Provide the [X, Y] coordinate of the cell's center where the given text is located.  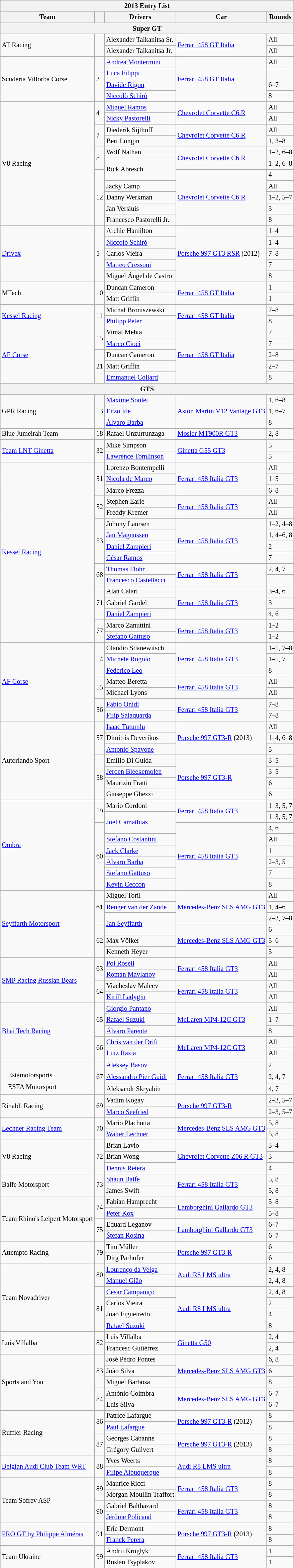
Emilio Di Guida [140, 760]
Álvaro Barba [140, 423]
Max Völker [140, 941]
1–5, 7–8 [280, 648]
2–3, 5 [280, 862]
75 [100, 1230]
Davide Rigon [140, 85]
James Swift [140, 1190]
Bert Longin [140, 141]
73 [100, 1185]
MTech [47, 293]
Filipe Albuquerque [140, 1472]
Maxime Soulet [140, 400]
83 [100, 1371]
57 [100, 738]
Andrii Kruglyk [140, 1551]
Diederik Sijthoff [140, 130]
Joao Figueiredo [140, 1314]
Federico Leo [140, 670]
Rafael Unzurrunzaga [140, 434]
1–2, 4–8 [280, 524]
1–5 [280, 479]
1, 3–8 [280, 141]
13 [100, 411]
99 [100, 1556]
Vadim Kogay [140, 1100]
AT Racing [47, 45]
Francesco Castellacci [140, 580]
Miguel Ramos [140, 107]
84 [100, 1399]
Maurice Ricci [140, 1483]
Wolf Nathan [140, 152]
Autorlando Sport [47, 760]
Super GT [147, 28]
12 [100, 197]
GPR Racing [47, 411]
1, 6–8 [280, 400]
Alexander Talkanitsa Jr. [140, 51]
Morgan Moullin Traffort [140, 1495]
71 [100, 602]
88 [100, 1467]
Rinaldi Racing [47, 1106]
Isaac Tutumlu [140, 727]
Chevrolet Corvette Z06.R GT3 [221, 1157]
56 [100, 710]
Ombra [47, 845]
Drivex [47, 253]
3–4 [280, 1146]
Mario Plachutta [140, 1123]
Seyffarth Motorsport [47, 924]
Marco Cioci [140, 344]
Chris van der Drift [140, 1042]
Drivers [140, 17]
4, 7 [280, 1089]
Car [221, 17]
Marco Zanuttini [140, 625]
Michele Rugolo [140, 659]
Alan Calari [140, 591]
Tim Müller [140, 1247]
Yves Weerts [140, 1461]
55 [100, 687]
Jack Clarke [140, 851]
Jeroen Bleekemolen [140, 772]
74 [100, 1208]
79 [100, 1252]
Joel Camathias [140, 823]
1, 4–6 [280, 907]
Jan Seyffarth [140, 924]
Shaun Balfe [140, 1179]
1–7 [280, 1019]
Jacky Camp [140, 186]
Alessandro Pier Guidi [140, 1077]
Marco Frezza [140, 490]
Jan Versluis [140, 209]
César Campaniço [140, 1292]
62 [100, 940]
Brian Wong [140, 1157]
Giorgio Pantano [140, 1008]
Blue Jumeirah Team [47, 434]
11 [100, 315]
Matteo Beretta [140, 682]
Viacheslav Maleev [140, 986]
59 [100, 811]
Pol Rosell [140, 963]
Miguel Barbosa [140, 1382]
6, 8 [280, 1359]
Team Sofrev ASP [47, 1500]
António Coimbra [140, 1393]
82 [100, 1343]
Matteo Cressoni [140, 265]
Archie Hamilton [140, 231]
Antonio Spavone [140, 749]
Brian Lavio [140, 1146]
80 [100, 1275]
Lawrence Tomlinson [140, 457]
Gabriel Balthazard [140, 1506]
Luis Silva [140, 1405]
Nicola de Marco [140, 479]
51 [100, 479]
Fabio Onidi [140, 704]
Lourenço da Veiga [140, 1269]
Balfe Motorsport [47, 1185]
Sports and You [47, 1382]
1–5, 7 [280, 659]
Filip Salaquarda [140, 716]
Stephen Earle [140, 501]
Patrice Lafargue [140, 1416]
Marco Seefried [140, 1112]
58 [100, 777]
Michael Lyons [140, 693]
Ginetta G50 [221, 1343]
Aston Martin V12 Vantage GT3 [221, 411]
José Pedro Fontes [140, 1359]
21 [100, 366]
Miguel Ángel de Castro [140, 276]
Rounds [280, 17]
Mike Simpson [140, 445]
Porsche 997 GT3-R (2012) [221, 1421]
Roman Mavlanov [140, 975]
Dennis Retera [140, 1168]
Renger van der Zande [140, 907]
Lechner Racing Team [47, 1129]
Attempto Racing [47, 1252]
87 [100, 1444]
Eduard Leganov [140, 1224]
2, 8 [280, 434]
Stefano Costantini [140, 839]
3–4, 6 [280, 591]
Freddy Kremer [140, 513]
70 [100, 1129]
1–4, 6–8 [280, 738]
53 [100, 541]
Emmanuel Collard [140, 378]
90 [100, 1511]
1–2, 5–7 [280, 197]
Vimal Mehta [140, 332]
Miguel Toril [140, 896]
Dimitris Deverikos [140, 738]
Georges Cabanne [140, 1438]
SMP Racing Russian Bears [47, 980]
Bhai Tech Racing [47, 1031]
Fabian Hamprecht [140, 1202]
86 [100, 1421]
60 [100, 856]
Nicky Pastorelli [140, 118]
15 [100, 338]
64 [100, 991]
Francesco Pastorelli Jr. [140, 220]
João Silva [140, 1371]
Ruffier Racing [47, 1432]
Kevin Ceccon [140, 885]
Team LNT Ginetta [47, 450]
Grégory Guilvert [140, 1450]
Team Ukraine [47, 1556]
Team Novadriver [47, 1298]
Franck Perera [140, 1540]
Thomas Flohr [140, 569]
66 [100, 1048]
Luca Filippi [140, 73]
PRO GT by Philippe Alméras [47, 1534]
69 [100, 1106]
65 [100, 1019]
Jérôme Policand [140, 1517]
ESTA Motorsport [32, 1087]
18 [100, 434]
Peter Kox [140, 1213]
91 [100, 1534]
Alexander Talkanitsa Sr. [140, 39]
6–8 [280, 490]
Maurizio Fratti [140, 783]
Alvaro Barba [140, 862]
77 [100, 631]
Ginetta G55 GT3 [221, 450]
52 [100, 507]
Dirg Parhofer [140, 1258]
Manuel Gião [140, 1281]
Francesc Gutiérrez [140, 1348]
Kirill Ladygin [140, 997]
10 [100, 293]
César Ramos [140, 558]
Enzo Ide [140, 411]
Giuseppe Ghezzi [140, 794]
81 [100, 1309]
Aleksandr Skryabin [140, 1089]
Johnny Laursen [140, 524]
Claudio Sdanewitsch [140, 648]
Luiz Razia [140, 1053]
61 [100, 907]
Eric Dermont [140, 1529]
2013 Entry List [147, 6]
1, 6–7 [280, 411]
Kenneth Heyer [140, 952]
Paul Lafargue [140, 1427]
Team Rhino's Leipert Motorsport [47, 1219]
Porsche 997 GT3 RSR (2012) [221, 253]
Philipp Peter [140, 321]
Mario Cordoni [140, 806]
Aleksey Basov [140, 1065]
5–6 [280, 941]
67 [100, 1077]
Estamotorsports [32, 1075]
Mosler MT900R GT3 [221, 434]
63 [100, 969]
2–8 [280, 355]
Scuderia Villorba Corse [47, 79]
Ruslan Tsyplakov [140, 1562]
Álvaro Parente [140, 1031]
Danny Werkman [140, 197]
Lorenzo Bontempelli [140, 468]
Rick Abresch [140, 169]
GTS [147, 389]
Team [47, 17]
54 [100, 659]
89 [100, 1489]
1, 4–6, 8 [280, 535]
68 [100, 574]
Michał Broniszewski [140, 310]
Gabriel Gardel [140, 603]
2–7 [280, 366]
Walter Lechner [140, 1134]
2–3, 7–8 [280, 918]
Jan Magnussen [140, 535]
72 [100, 1157]
Štefan Rosina [140, 1236]
Belgian Audi Club Team WRT [47, 1467]
32 [100, 450]
Andrea Montermini [140, 62]
Estamotorsports ESTA Motorsport [47, 1077]
